Capture the cell that displays the provided text and extract its (x, y) central coordinate. 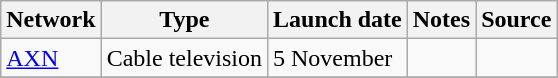
Network (51, 20)
Notes (441, 20)
Source (516, 20)
AXN (51, 58)
Launch date (337, 20)
Type (184, 20)
Cable television (184, 58)
5 November (337, 58)
